Detect which cell encompasses the target text, then output its [X, Y] center coordinate. 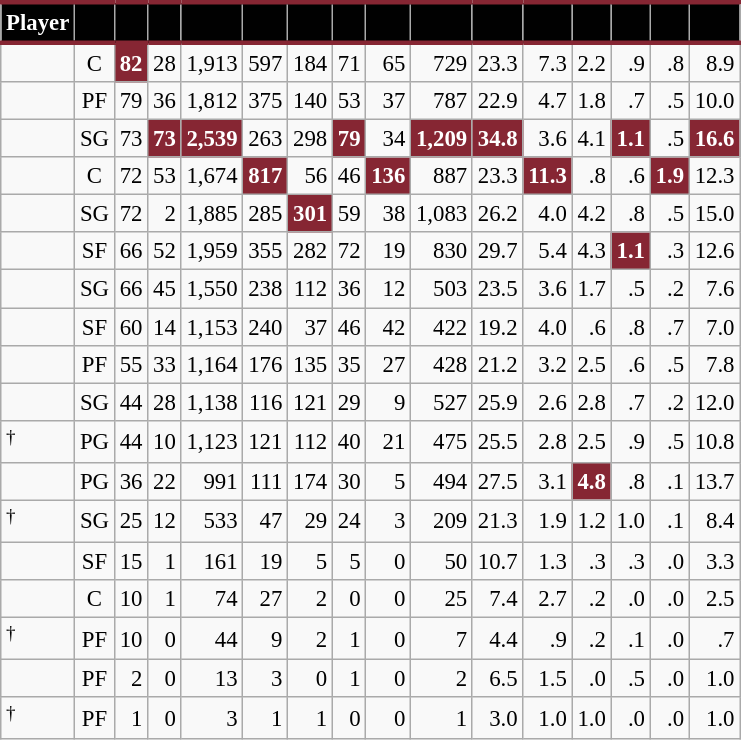
21.3 [497, 521]
527 [442, 402]
238 [266, 289]
161 [212, 561]
1.3 [548, 561]
12.3 [714, 176]
15.0 [714, 214]
298 [310, 139]
13.7 [714, 482]
56 [310, 176]
2.6 [548, 402]
422 [442, 327]
8.4 [714, 521]
47 [266, 521]
3.3 [714, 561]
74 [212, 599]
12.6 [714, 251]
282 [310, 251]
38 [388, 214]
65 [388, 62]
21.2 [497, 364]
12.0 [714, 402]
375 [266, 101]
503 [442, 289]
4.4 [497, 639]
475 [442, 441]
26.2 [497, 214]
25.5 [497, 441]
597 [266, 62]
7.3 [548, 62]
34.8 [497, 139]
140 [310, 101]
1,209 [442, 139]
59 [348, 214]
22 [164, 482]
7 [442, 639]
301 [310, 214]
42 [388, 327]
2.7 [548, 599]
14 [164, 327]
1,153 [212, 327]
82 [130, 62]
7.4 [497, 599]
729 [442, 62]
7.8 [714, 364]
176 [266, 364]
11.3 [548, 176]
3.1 [548, 482]
263 [266, 139]
33 [164, 364]
1.8 [592, 101]
16.6 [714, 139]
Player [38, 22]
40 [348, 441]
2,539 [212, 139]
817 [266, 176]
35 [348, 364]
174 [310, 482]
71 [348, 62]
355 [266, 251]
1,083 [442, 214]
887 [442, 176]
1.2 [592, 521]
50 [442, 561]
1.5 [548, 679]
10.7 [497, 561]
1,674 [212, 176]
533 [212, 521]
4.7 [548, 101]
184 [310, 62]
136 [388, 176]
52 [164, 251]
116 [266, 402]
4.3 [592, 251]
45 [164, 289]
1.7 [592, 289]
830 [442, 251]
55 [130, 364]
13 [212, 679]
285 [266, 214]
24 [348, 521]
111 [266, 482]
5.4 [548, 251]
27.5 [497, 482]
60 [130, 327]
7.0 [714, 327]
8.9 [714, 62]
494 [442, 482]
4.8 [592, 482]
1,123 [212, 441]
7.6 [714, 289]
787 [442, 101]
4.2 [592, 214]
1,164 [212, 364]
1,550 [212, 289]
34 [388, 139]
135 [310, 364]
240 [266, 327]
10.8 [714, 441]
3.2 [548, 364]
1,959 [212, 251]
1,913 [212, 62]
30 [348, 482]
19.2 [497, 327]
991 [212, 482]
3.0 [497, 718]
1,812 [212, 101]
21 [388, 441]
6.5 [497, 679]
209 [442, 521]
25.9 [497, 402]
22.9 [497, 101]
1,138 [212, 402]
1,885 [212, 214]
29.7 [497, 251]
2.2 [592, 62]
15 [130, 561]
4.1 [592, 139]
428 [442, 364]
23.5 [497, 289]
10.0 [714, 101]
